Scan for the cell matching the given text and deliver its (X, Y) coordinate at center. 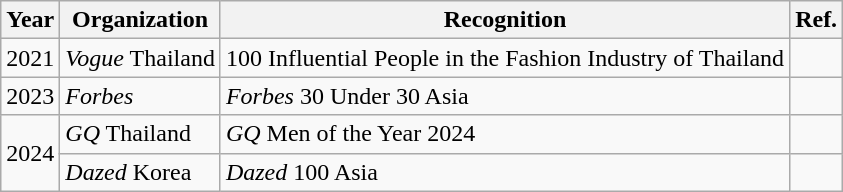
GQ Thailand (140, 134)
Organization (140, 20)
2024 (30, 153)
Dazed 100 Asia (504, 172)
2023 (30, 96)
100 Influential People in the Fashion Industry of Thailand (504, 58)
2021 (30, 58)
Forbes (140, 96)
Vogue Thailand (140, 58)
Dazed Korea (140, 172)
Forbes 30 Under 30 Asia (504, 96)
GQ Men of the Year 2024 (504, 134)
Year (30, 20)
Recognition (504, 20)
Ref. (816, 20)
